Identify which cell holds the provided text, then report its [X, Y] central coordinate. 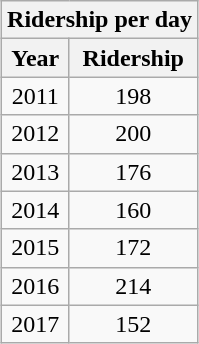
198 [134, 96]
2011 [36, 96]
Ridership per day [100, 20]
2013 [36, 172]
2012 [36, 134]
152 [134, 324]
Year [36, 58]
2014 [36, 210]
2017 [36, 324]
Ridership [134, 58]
2016 [36, 286]
172 [134, 248]
176 [134, 172]
200 [134, 134]
160 [134, 210]
2015 [36, 248]
214 [134, 286]
